Search for the cell housing the specified text and yield its [x, y] center coordinate. 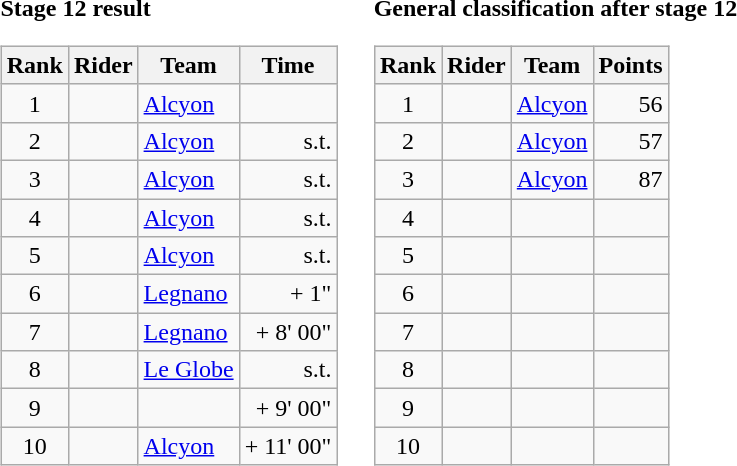
57 [630, 141]
Le Globe [188, 370]
87 [630, 179]
Points [630, 65]
+ 11' 00" [288, 446]
+ 8' 00" [288, 332]
+ 9' 00" [288, 408]
56 [630, 103]
+ 1" [288, 294]
Time [288, 65]
